Capture the cell that displays the provided text and extract its (x, y) central coordinate. 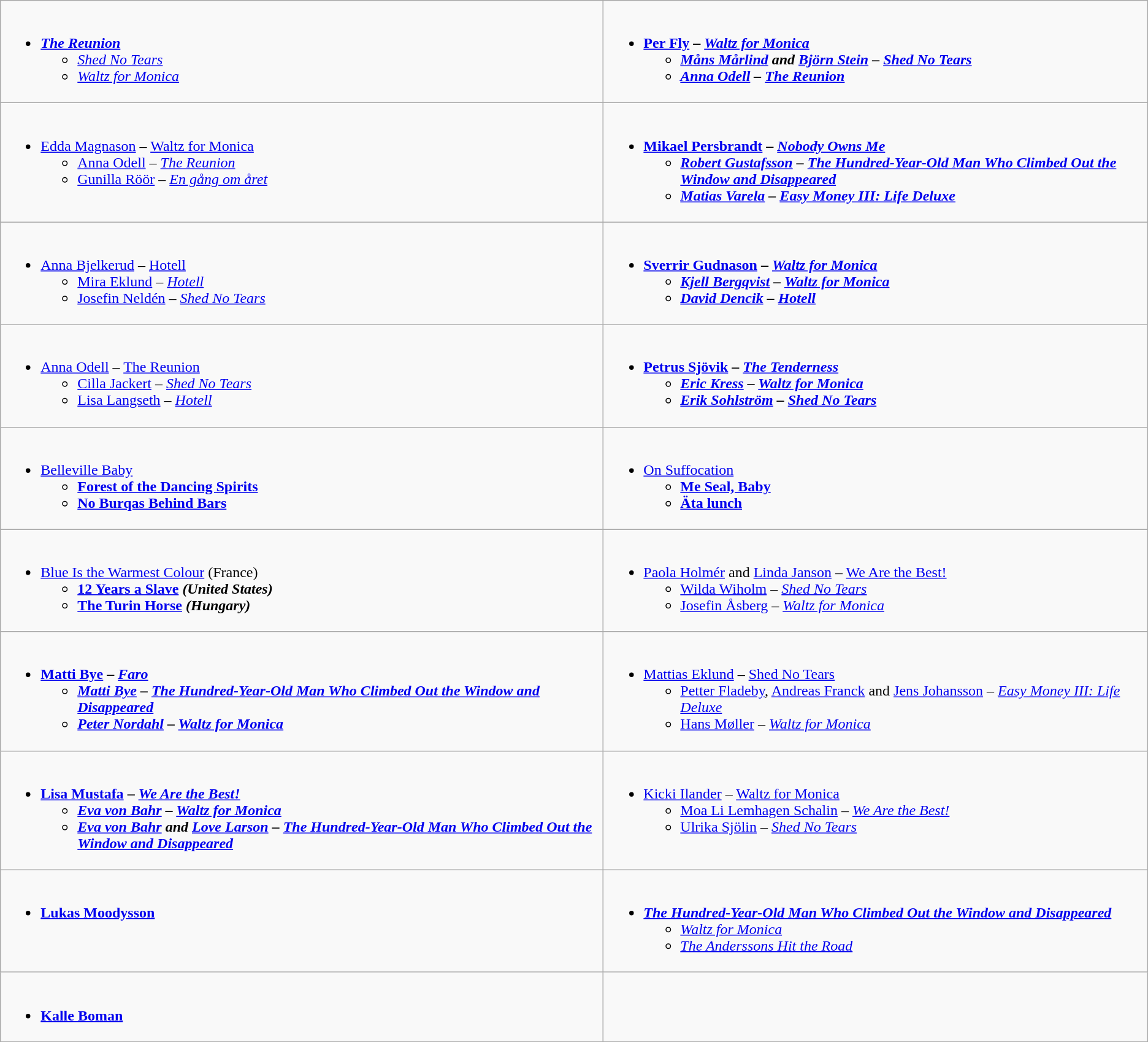
Per Fly – Waltz for MonicaMåns Mårlind and Björn Stein – Shed No TearsAnna Odell – The Reunion (876, 52)
The ReunionShed No TearsWaltz for Monica (302, 52)
Blue Is the Warmest Colour (France)12 Years a Slave (United States)The Turin Horse (Hungary) (302, 580)
Petrus Sjövik – The TendernessEric Kress – Waltz for MonicaErik Sohlström – Shed No Tears (876, 375)
Edda Magnason – Waltz for MonicaAnna Odell – The ReunionGunilla Röör – En gång om året (302, 163)
Paola Holmér and Linda Janson – We Are the Best!Wilda Wiholm – Shed No TearsJosefin Åsberg – Waltz for Monica (876, 580)
On SuffocationMe Seal, BabyÄta lunch (876, 478)
Anna Bjelkerud – HotellMira Eklund – HotellJosefin Neldén – Shed No Tears (302, 274)
Kicki Ilander – Waltz for MonicaMoa Li Lemhagen Schalin – We Are the Best!Ulrika Sjölin – Shed No Tears (876, 810)
Lukas Moodysson (302, 921)
The Hundred-Year-Old Man Who Climbed Out the Window and DisappearedWaltz for MonicaThe Anderssons Hit the Road (876, 921)
Belleville BabyForest of the Dancing SpiritsNo Burqas Behind Bars (302, 478)
Anna Odell – The ReunionCilla Jackert – Shed No TearsLisa Langseth – Hotell (302, 375)
Sverrir Gudnason – Waltz for MonicaKjell Bergqvist – Waltz for MonicaDavid Dencik – Hotell (876, 274)
Mattias Eklund – Shed No TearsPetter Fladeby, Andreas Franck and Jens Johansson – Easy Money III: Life DeluxeHans Møller – Waltz for Monica (876, 691)
Kalle Boman (302, 1007)
Matti Bye – FaroMatti Bye – The Hundred-Year-Old Man Who Climbed Out the Window and DisappearedPeter Nordahl – Waltz for Monica (302, 691)
